Extract the (X, Y) coordinate from the center of the cell holding the provided text.  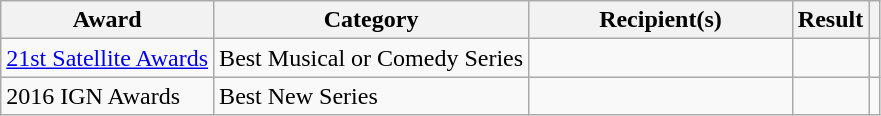
21st Satellite Awards (108, 58)
Best Musical or Comedy Series (372, 58)
Recipient(s) (661, 20)
2016 IGN Awards (108, 96)
Award (108, 20)
Result (830, 20)
Best New Series (372, 96)
Category (372, 20)
